Determine the [x, y] coordinate at the center of the cell enclosing the given text.  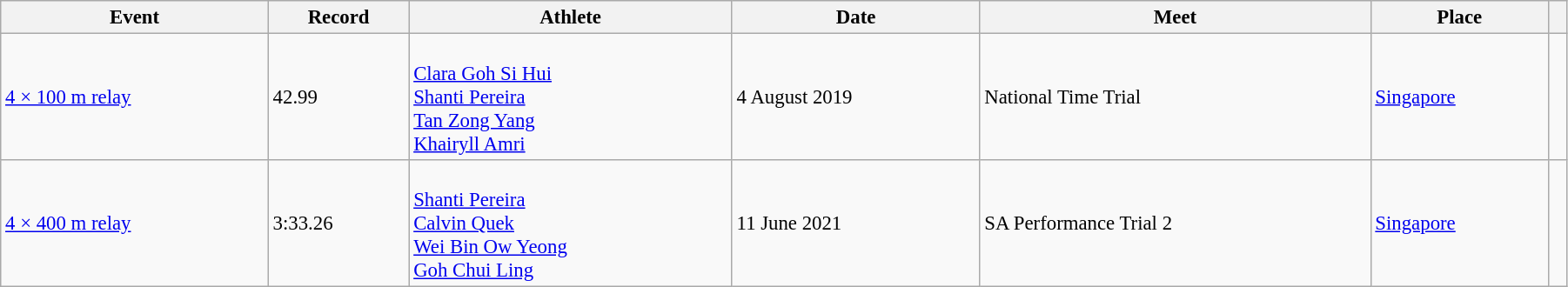
National Time Trial [1175, 97]
Record [338, 17]
SA Performance Trial 2 [1175, 224]
3:33.26 [338, 224]
4 August 2019 [856, 97]
11 June 2021 [856, 224]
Event [135, 17]
Clara Goh Si HuiShanti PereiraTan Zong YangKhairyll Amri [571, 97]
Place [1459, 17]
4 × 400 m relay [135, 224]
Date [856, 17]
Shanti PereiraCalvin QuekWei Bin Ow YeongGoh Chui Ling [571, 224]
Meet [1175, 17]
42.99 [338, 97]
Athlete [571, 17]
4 × 100 m relay [135, 97]
